Identify which cell holds the provided text, then report its (X, Y) central coordinate. 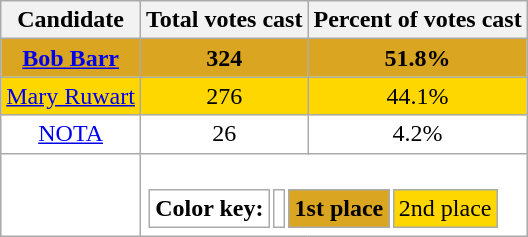
26 (224, 134)
324 (224, 58)
51.8% (418, 58)
NOTA (71, 134)
Color key: 1st place 2nd place (334, 195)
2nd place (446, 209)
Total votes cast (224, 20)
Color key: (210, 209)
Bob Barr (71, 58)
4.2% (418, 134)
1st place (338, 209)
276 (224, 96)
Mary Ruwart (71, 96)
Candidate (71, 20)
44.1% (418, 96)
Percent of votes cast (418, 20)
